From the cell containing the given text, extract its center point as (x, y) coordinate. 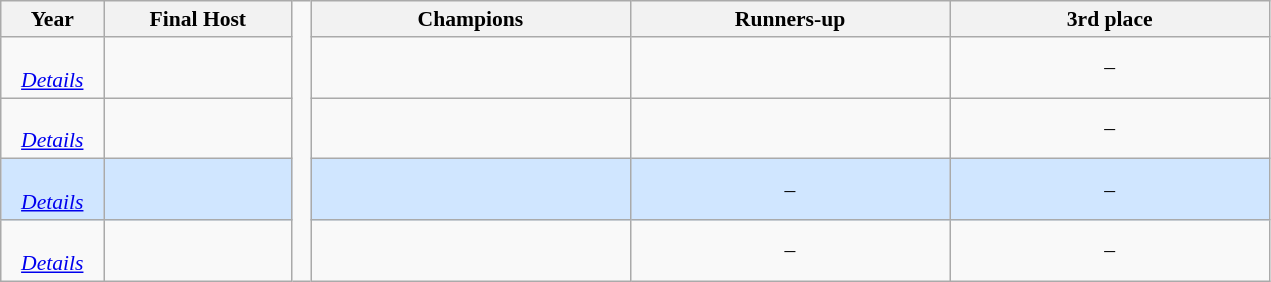
3rd place (1110, 19)
Runners-up (790, 19)
Champions (471, 19)
Year (52, 19)
Final Host (198, 19)
